Capture the cell that displays the provided text and extract its [x, y] central coordinate. 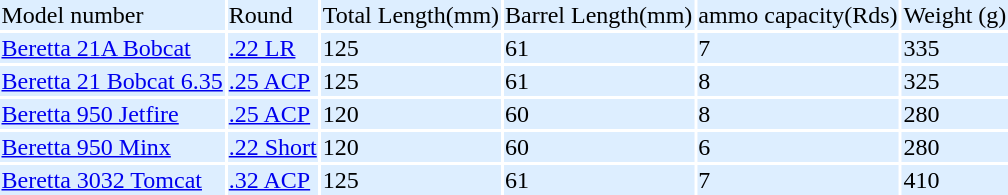
410 [955, 180]
Beretta 21A Bobcat [112, 48]
Total Length(mm) [410, 15]
335 [955, 48]
.22 Short [272, 147]
Beretta 950 Jetfire [112, 114]
Beretta 3032 Tomcat [112, 180]
325 [955, 81]
.32 ACP [272, 180]
ammo capacity(Rds) [798, 15]
Beretta 950 Minx [112, 147]
Round [272, 15]
Weight (g) [955, 15]
Beretta 21 Bobcat 6.35 [112, 81]
6 [798, 147]
.22 LR [272, 48]
Barrel Length(mm) [599, 15]
Model number [112, 15]
